Extract the (x, y) coordinate from the center of the cell holding the provided text.  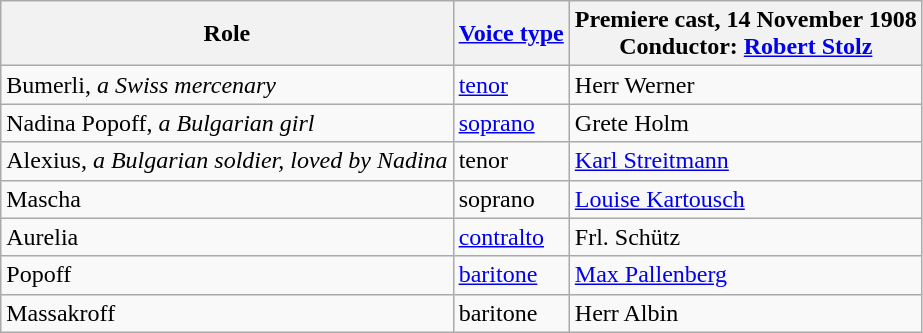
Max Pallenberg (746, 275)
Voice type (511, 34)
Herr Werner (746, 85)
Karl Streitmann (746, 161)
Role (227, 34)
Massakroff (227, 313)
Grete Holm (746, 123)
Mascha (227, 199)
Louise Kartousch (746, 199)
Alexius, a Bulgarian soldier, loved by Nadina (227, 161)
Aurelia (227, 237)
contralto (511, 237)
Herr Albin (746, 313)
Frl. Schütz (746, 237)
Premiere cast, 14 November 1908Conductor: Robert Stolz (746, 34)
Popoff (227, 275)
Bumerli, a Swiss mercenary (227, 85)
Nadina Popoff, a Bulgarian girl (227, 123)
